Search for the cell housing the specified text and yield its (x, y) center coordinate. 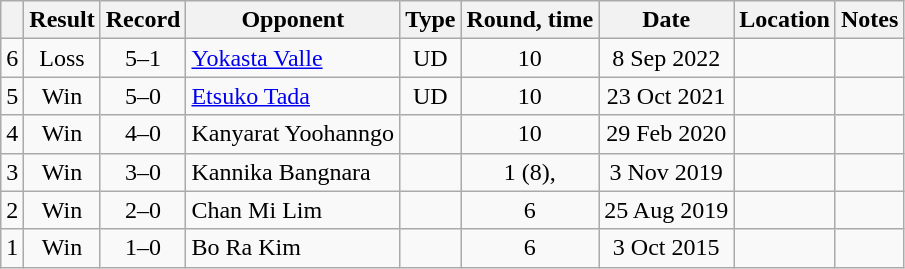
Yokasta Valle (293, 58)
2–0 (143, 210)
Location (785, 20)
Round, time (530, 20)
Etsuko Tada (293, 96)
Record (143, 20)
3–0 (143, 172)
5–0 (143, 96)
4 (12, 134)
Opponent (293, 20)
Bo Ra Kim (293, 248)
2 (12, 210)
Notes (869, 20)
1 (12, 248)
29 Feb 2020 (666, 134)
Chan Mi Lim (293, 210)
3 (12, 172)
3 Nov 2019 (666, 172)
3 Oct 2015 (666, 248)
Kannika Bangnara (293, 172)
1–0 (143, 248)
23 Oct 2021 (666, 96)
Type (430, 20)
Date (666, 20)
4–0 (143, 134)
Kanyarat Yoohanngo (293, 134)
5 (12, 96)
25 Aug 2019 (666, 210)
Loss (62, 58)
5–1 (143, 58)
1 (8), (530, 172)
8 Sep 2022 (666, 58)
Result (62, 20)
